Scan for the cell matching the given text and deliver its [X, Y] coordinate at center. 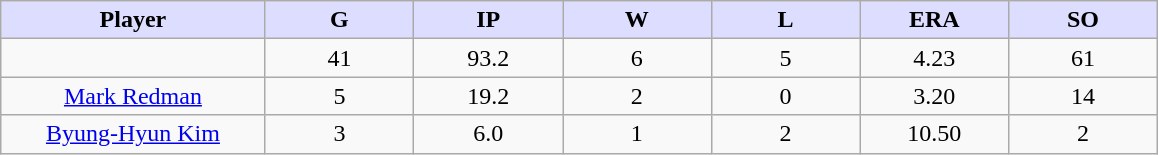
3 [340, 134]
Byung-Hyun Kim [133, 134]
14 [1084, 96]
0 [786, 96]
41 [340, 58]
Mark Redman [133, 96]
3.20 [934, 96]
Player [133, 20]
4.23 [934, 58]
93.2 [488, 58]
6.0 [488, 134]
ERA [934, 20]
19.2 [488, 96]
SO [1084, 20]
6 [636, 58]
1 [636, 134]
IP [488, 20]
L [786, 20]
61 [1084, 58]
10.50 [934, 134]
W [636, 20]
G [340, 20]
